Search for the cell housing the specified text and yield its [X, Y] center coordinate. 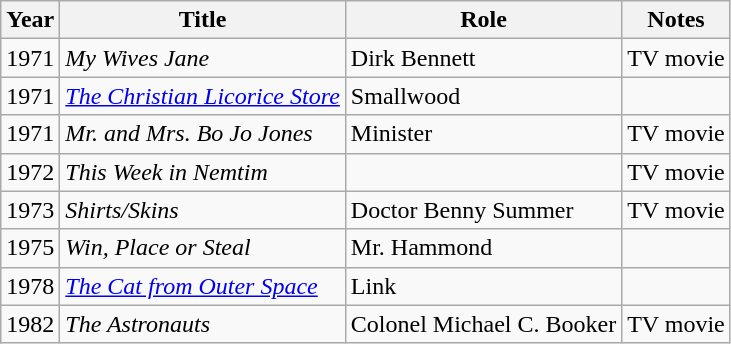
Win, Place or Steal [203, 248]
The Cat from Outer Space [203, 286]
1978 [30, 286]
Minister [483, 134]
Colonel Michael C. Booker [483, 324]
1972 [30, 172]
1973 [30, 210]
This Week in Nemtim [203, 172]
Mr. and Mrs. Bo Jo Jones [203, 134]
Notes [676, 20]
Dirk Bennett [483, 58]
My Wives Jane [203, 58]
Title [203, 20]
1975 [30, 248]
Shirts/Skins [203, 210]
Smallwood [483, 96]
The Astronauts [203, 324]
Link [483, 286]
Role [483, 20]
The Christian Licorice Store [203, 96]
Doctor Benny Summer [483, 210]
Year [30, 20]
1982 [30, 324]
Mr. Hammond [483, 248]
